Capture the cell that displays the provided text and extract its (X, Y) central coordinate. 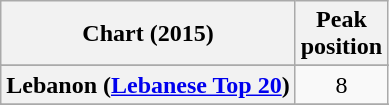
8 (341, 85)
Chart (2015) (148, 34)
Peakposition (341, 34)
Lebanon (Lebanese Top 20) (148, 85)
